From the cell containing the given text, extract its center point as [x, y] coordinate. 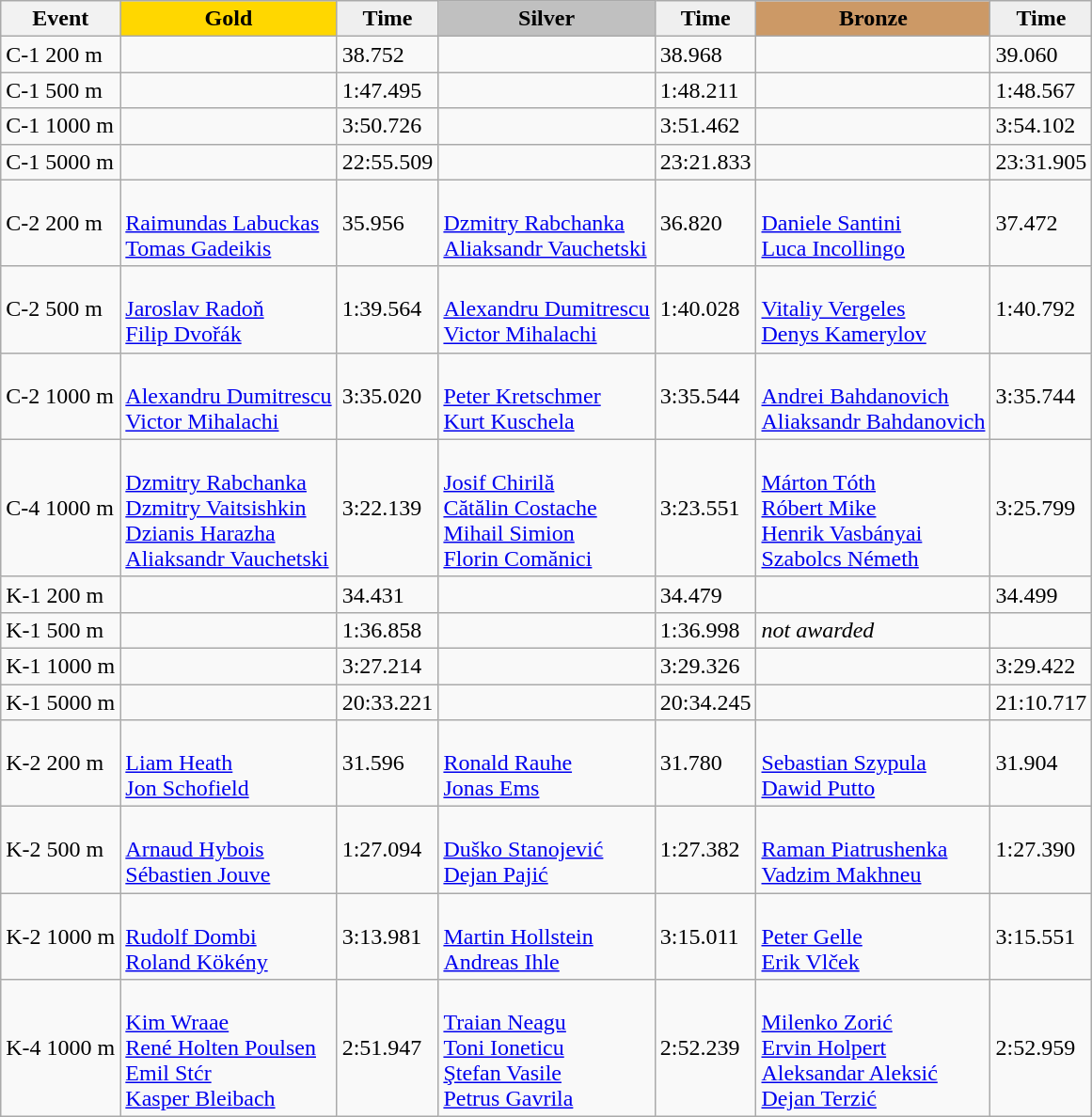
1:27.382 [705, 850]
K-2 200 m [60, 763]
3:25.799 [1041, 508]
38.752 [388, 55]
Márton TóthRóbert MikeHenrik VasbányaiSzabolcs Németh [873, 508]
1:40.792 [1041, 309]
C-2 500 m [60, 309]
Peter GelleErik Vlček [873, 936]
Rudolf DombiRoland Kökény [229, 936]
1:27.094 [388, 850]
21:10.717 [1041, 702]
Vitaliy VergelesDenys Kamerylov [873, 309]
3:35.744 [1041, 396]
31.904 [1041, 763]
3:29.422 [1041, 666]
Daniele SantiniLuca Incollingo [873, 223]
23:21.833 [705, 162]
C-1 500 m [60, 90]
3:35.544 [705, 396]
2:52.239 [705, 1048]
Gold [229, 19]
C-2 200 m [60, 223]
Bronze [873, 19]
3:51.462 [705, 126]
1:39.564 [388, 309]
1:48.211 [705, 90]
K-1 1000 m [60, 666]
Andrei BahdanovichAliaksandr Bahdanovich [873, 396]
3:50.726 [388, 126]
Jaroslav RadoňFilip Dvořák [229, 309]
31.780 [705, 763]
Silver [546, 19]
39.060 [1041, 55]
3:54.102 [1041, 126]
C-1 1000 m [60, 126]
C-2 1000 m [60, 396]
Peter KretschmerKurt Kuschela [546, 396]
34.479 [705, 594]
2:52.959 [1041, 1048]
Liam HeathJon Schofield [229, 763]
Traian NeaguToni IoneticuŞtefan VasilePetrus Gavrila [546, 1048]
3:29.326 [705, 666]
not awarded [873, 630]
3:23.551 [705, 508]
K-2 500 m [60, 850]
3:27.214 [388, 666]
Ronald RauheJonas Ems [546, 763]
Event [60, 19]
C-4 1000 m [60, 508]
Josif ChirilăCătălin CostacheMihail SimionFlorin Comănici [546, 508]
2:51.947 [388, 1048]
23:31.905 [1041, 162]
34.431 [388, 594]
Dzmitry RabchankaDzmitry VaitsishkinDzianis HarazhaAliaksandr Vauchetski [229, 508]
K-1 5000 m [60, 702]
3:22.139 [388, 508]
Raimundas LabuckasTomas Gadeikis [229, 223]
20:34.245 [705, 702]
36.820 [705, 223]
Milenko ZorićErvin HolpertAleksandar AleksićDejan Terzić [873, 1048]
K-1 200 m [60, 594]
Martin HollsteinAndreas Ihle [546, 936]
Dzmitry RabchankaAliaksandr Vauchetski [546, 223]
1:27.390 [1041, 850]
C-1 5000 m [60, 162]
20:33.221 [388, 702]
K-1 500 m [60, 630]
1:48.567 [1041, 90]
31.596 [388, 763]
3:13.981 [388, 936]
Duško StanojevićDejan Pajić [546, 850]
1:47.495 [388, 90]
35.956 [388, 223]
K-2 1000 m [60, 936]
37.472 [1041, 223]
3:15.011 [705, 936]
3:35.020 [388, 396]
Kim WraaeRené Holten PoulsenEmil StćrKasper Bleibach [229, 1048]
38.968 [705, 55]
1:36.998 [705, 630]
1:40.028 [705, 309]
3:15.551 [1041, 936]
K-4 1000 m [60, 1048]
C-1 200 m [60, 55]
1:36.858 [388, 630]
Raman PiatrushenkaVadzim Makhneu [873, 850]
Sebastian SzypulaDawid Putto [873, 763]
34.499 [1041, 594]
22:55.509 [388, 162]
Arnaud HyboisSébastien Jouve [229, 850]
